Find where the given text appears and provide that cell's center as (X, Y) coordinate. 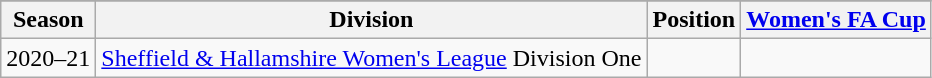
Position (694, 20)
Sheffield & Hallamshire Women's League Division One (372, 58)
Season (48, 20)
Women's FA Cup (836, 20)
Division (372, 20)
2020–21 (48, 58)
